Scan for the cell matching the given text and deliver its [X, Y] coordinate at center. 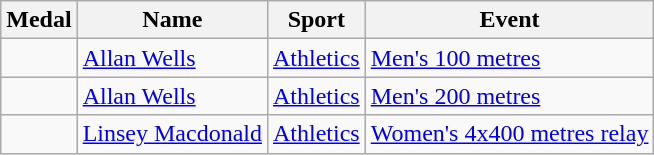
Event [510, 20]
Name [172, 20]
Sport [316, 20]
Men's 100 metres [510, 58]
Women's 4x400 metres relay [510, 134]
Men's 200 metres [510, 96]
Linsey Macdonald [172, 134]
Medal [39, 20]
